Detect which cell encompasses the target text, then output its (X, Y) center coordinate. 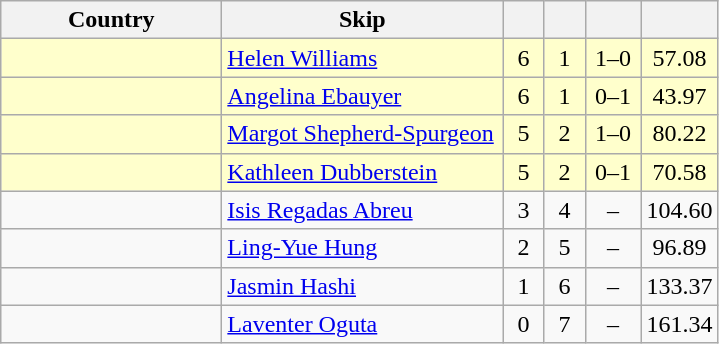
Helen Williams (362, 58)
43.97 (680, 96)
0 (524, 324)
Kathleen Dubberstein (362, 172)
3 (524, 210)
104.60 (680, 210)
Jasmin Hashi (362, 286)
80.22 (680, 134)
70.58 (680, 172)
133.37 (680, 286)
161.34 (680, 324)
96.89 (680, 248)
Country (112, 20)
Ling-Yue Hung (362, 248)
7 (564, 324)
Margot Shepherd-Spurgeon (362, 134)
Skip (362, 20)
Isis Regadas Abreu (362, 210)
57.08 (680, 58)
Laventer Oguta (362, 324)
Angelina Ebauyer (362, 96)
4 (564, 210)
